Return the (X, Y) coordinate for the center point of the cell that contains the specified text.  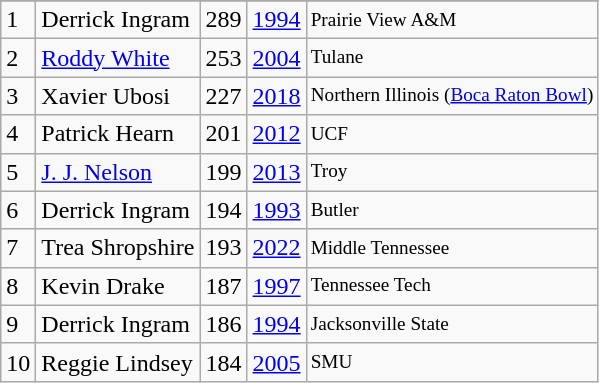
2012 (276, 134)
5 (18, 172)
289 (224, 20)
3 (18, 96)
SMU (452, 362)
Troy (452, 172)
Tulane (452, 58)
187 (224, 286)
Tennessee Tech (452, 286)
Roddy White (118, 58)
194 (224, 210)
186 (224, 324)
184 (224, 362)
Reggie Lindsey (118, 362)
2018 (276, 96)
2013 (276, 172)
1997 (276, 286)
199 (224, 172)
8 (18, 286)
Northern Illinois (Boca Raton Bowl) (452, 96)
Patrick Hearn (118, 134)
227 (224, 96)
7 (18, 248)
1 (18, 20)
6 (18, 210)
Jacksonville State (452, 324)
2004 (276, 58)
UCF (452, 134)
201 (224, 134)
Xavier Ubosi (118, 96)
Butler (452, 210)
9 (18, 324)
2005 (276, 362)
Trea Shropshire (118, 248)
2 (18, 58)
Middle Tennessee (452, 248)
J. J. Nelson (118, 172)
193 (224, 248)
10 (18, 362)
4 (18, 134)
Prairie View A&M (452, 20)
2022 (276, 248)
253 (224, 58)
1993 (276, 210)
Kevin Drake (118, 286)
